Search for the cell housing the specified text and yield its [x, y] center coordinate. 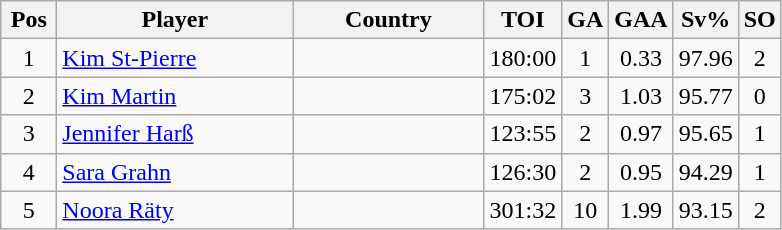
10 [586, 210]
SO [760, 20]
180:00 [523, 58]
1.03 [641, 96]
TOI [523, 20]
0.33 [641, 58]
Country [388, 20]
126:30 [523, 172]
Kim Martin [175, 96]
Kim St-Pierre [175, 58]
Player [175, 20]
123:55 [523, 134]
0.95 [641, 172]
4 [29, 172]
Noora Räty [175, 210]
Sv% [706, 20]
95.77 [706, 96]
301:32 [523, 210]
0 [760, 96]
94.29 [706, 172]
GAA [641, 20]
95.65 [706, 134]
0.97 [641, 134]
175:02 [523, 96]
97.96 [706, 58]
5 [29, 210]
Sara Grahn [175, 172]
1.99 [641, 210]
93.15 [706, 210]
Jennifer Harß [175, 134]
GA [586, 20]
Pos [29, 20]
